Extract the [x, y] coordinate from the center of the cell holding the provided text.  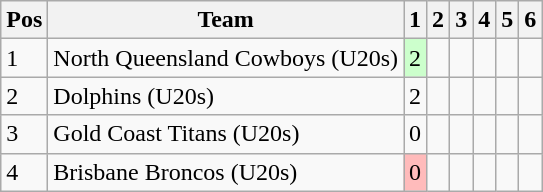
Brisbane Broncos (U20s) [226, 172]
Dolphins (U20s) [226, 96]
Pos [24, 20]
6 [530, 20]
North Queensland Cowboys (U20s) [226, 58]
5 [508, 20]
Gold Coast Titans (U20s) [226, 134]
Team [226, 20]
